Return the (x, y) coordinate for the center point of the cell that contains the specified text.  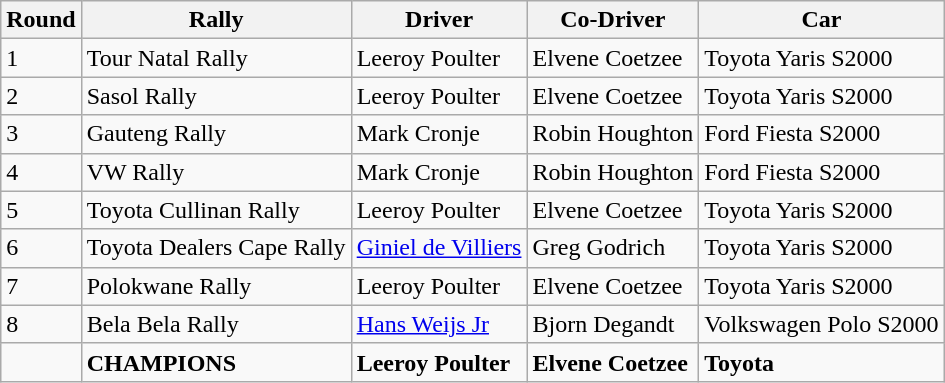
Bela Bela Rally (216, 324)
2 (41, 96)
VW Rally (216, 172)
8 (41, 324)
Polokwane Rally (216, 286)
Car (822, 20)
Gauteng Rally (216, 134)
Tour Natal Rally (216, 58)
5 (41, 210)
6 (41, 248)
Toyota Dealers Cape Rally (216, 248)
Toyota (822, 362)
Sasol Rally (216, 96)
Hans Weijs Jr (439, 324)
Bjorn Degandt (613, 324)
7 (41, 286)
Giniel de Villiers (439, 248)
Volkswagen Polo S2000 (822, 324)
Toyota Cullinan Rally (216, 210)
CHAMPIONS (216, 362)
Driver (439, 20)
3 (41, 134)
Round (41, 20)
Rally (216, 20)
Co-Driver (613, 20)
4 (41, 172)
Greg Godrich (613, 248)
1 (41, 58)
